Determine the (x, y) coordinate at the center of the cell enclosing the given text.  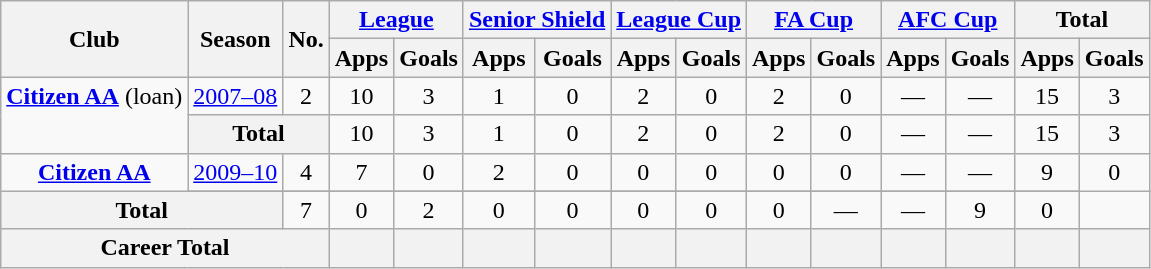
2009–10 (236, 172)
Career Total (165, 248)
Citizen AA (loan) (94, 115)
Senior Shield (536, 20)
No. (306, 39)
2007–08 (236, 96)
League Cup (679, 20)
AFC Cup (948, 20)
FA Cup (814, 20)
Club (94, 39)
Citizen AA (94, 172)
League (396, 20)
Season (236, 39)
4 (306, 172)
